Capture the cell that displays the provided text and extract its (X, Y) central coordinate. 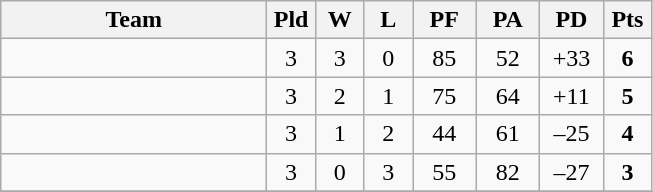
L (388, 20)
55 (444, 172)
Pts (628, 20)
5 (628, 96)
61 (508, 134)
+33 (572, 58)
+11 (572, 96)
Team (134, 20)
4 (628, 134)
PA (508, 20)
82 (508, 172)
–27 (572, 172)
W (340, 20)
64 (508, 96)
–25 (572, 134)
75 (444, 96)
85 (444, 58)
PF (444, 20)
PD (572, 20)
44 (444, 134)
Pld (292, 20)
6 (628, 58)
52 (508, 58)
